Return (x, y) of the center of cell containing provided text 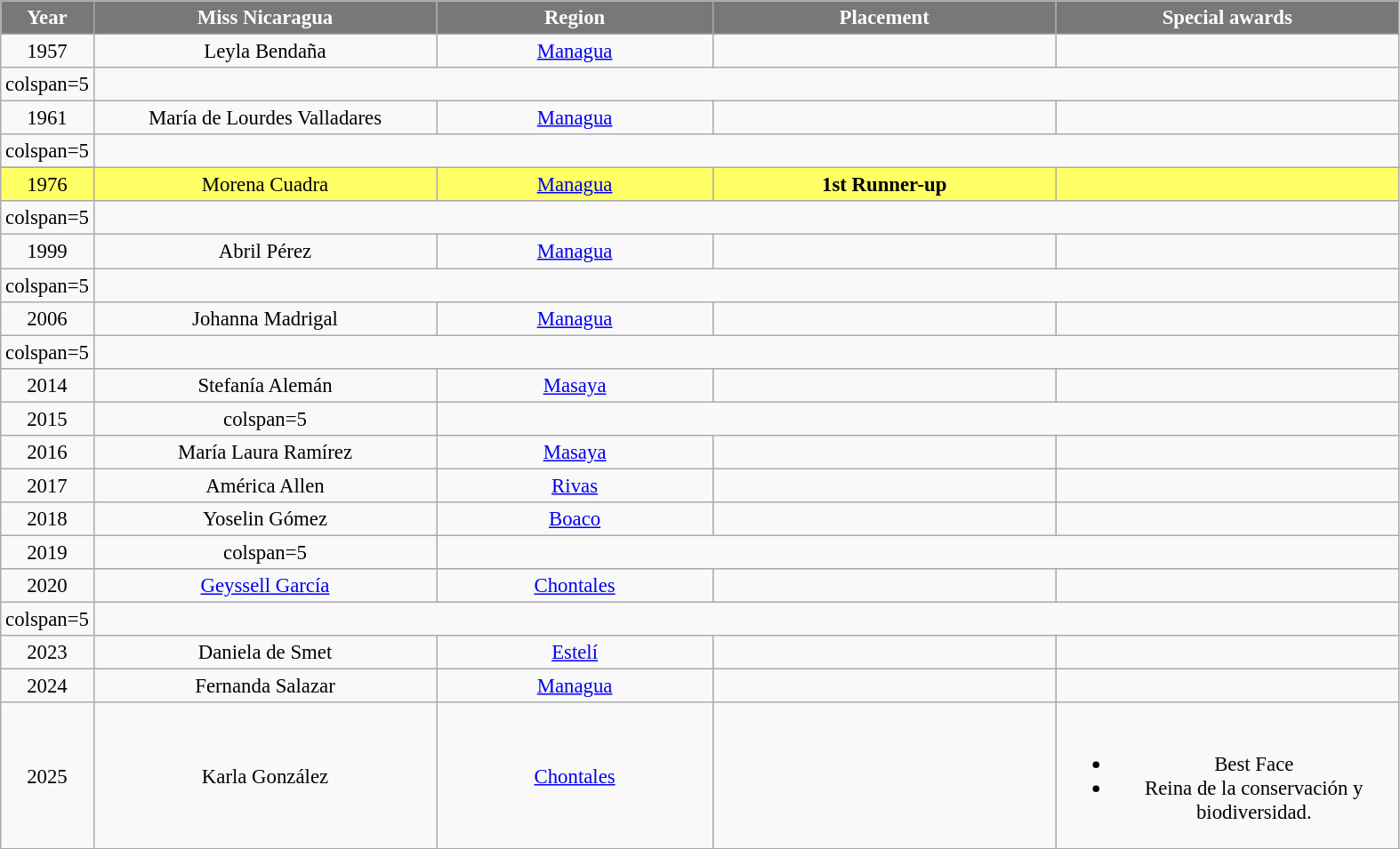
2023 (47, 653)
2018 (47, 519)
2025 (47, 775)
1st Runner-up (884, 185)
Estelí (575, 653)
2016 (47, 453)
Miss Nicaragua (265, 18)
2015 (47, 419)
Geyssell García (265, 586)
Region (575, 18)
Morena Cuadra (265, 185)
Special awards (1227, 18)
Daniela de Smet (265, 653)
2006 (47, 318)
2017 (47, 485)
Fernanda Salazar (265, 686)
2019 (47, 552)
1976 (47, 185)
Boaco (575, 519)
Johanna Madrigal (265, 318)
Leyla Bendaña (265, 52)
América Allen (265, 485)
2020 (47, 586)
Rivas (575, 485)
Best FaceReina de la conservación y biodiversidad. (1227, 775)
2014 (47, 385)
Abril Pérez (265, 252)
Stefanía Alemán (265, 385)
Placement (884, 18)
1999 (47, 252)
Year (47, 18)
Karla González (265, 775)
María de Lourdes Valladares (265, 118)
Yoselin Gómez (265, 519)
2024 (47, 686)
María Laura Ramírez (265, 453)
1957 (47, 52)
1961 (47, 118)
